Scan for the cell matching the given text and deliver its [x, y] coordinate at center. 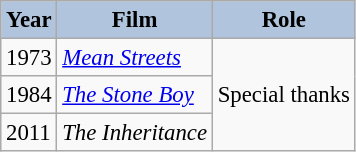
Special thanks [284, 96]
Role [284, 20]
1973 [29, 58]
2011 [29, 133]
The Inheritance [134, 133]
Film [134, 20]
The Stone Boy [134, 95]
Mean Streets [134, 58]
1984 [29, 95]
Year [29, 20]
